For the text-containing cell, return its midpoint in (X, Y) coordinate format. 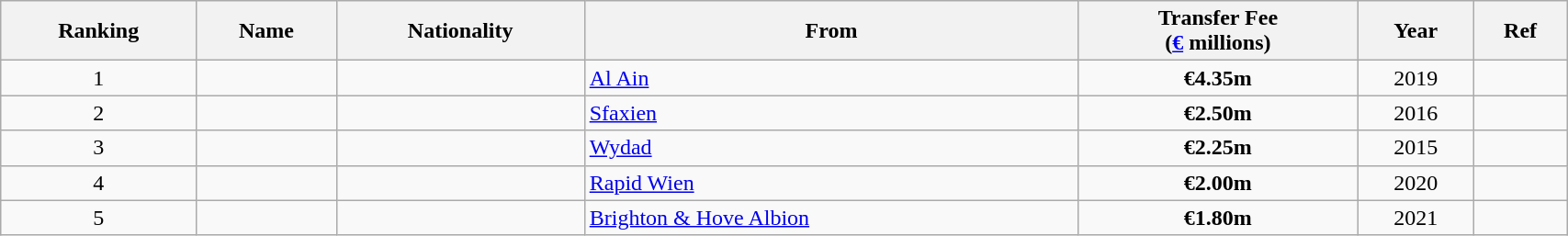
1 (99, 78)
2015 (1416, 148)
€2.00m (1218, 183)
Nationality (460, 31)
5 (99, 218)
Year (1416, 31)
Brighton & Hove Albion (831, 218)
€2.25m (1218, 148)
4 (99, 183)
Rapid Wien (831, 183)
Ranking (99, 31)
2020 (1416, 183)
Name (266, 31)
€4.35m (1218, 78)
2 (99, 113)
From (831, 31)
€1.80m (1218, 218)
€2.50m (1218, 113)
2021 (1416, 218)
Ref (1521, 31)
2016 (1416, 113)
Wydad (831, 148)
Sfaxien (831, 113)
2019 (1416, 78)
3 (99, 148)
Al Ain (831, 78)
Transfer Fee(€ millions) (1218, 31)
